Extract the [x, y] coordinate from the center of the cell holding the provided text.  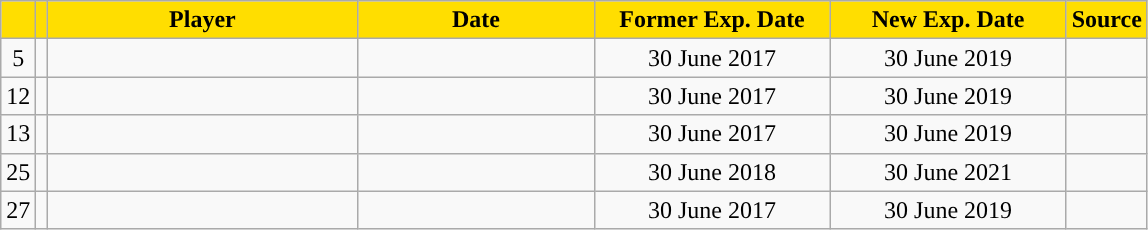
25 [18, 172]
Date [476, 20]
12 [18, 96]
New Exp. Date [948, 20]
13 [18, 134]
Former Exp. Date [712, 20]
Player [202, 20]
27 [18, 210]
30 June 2021 [948, 172]
30 June 2018 [712, 172]
5 [18, 58]
Source [1106, 20]
